Pinpoint the cell where the given text exists, returning its (X, Y) midpoint coordinate. 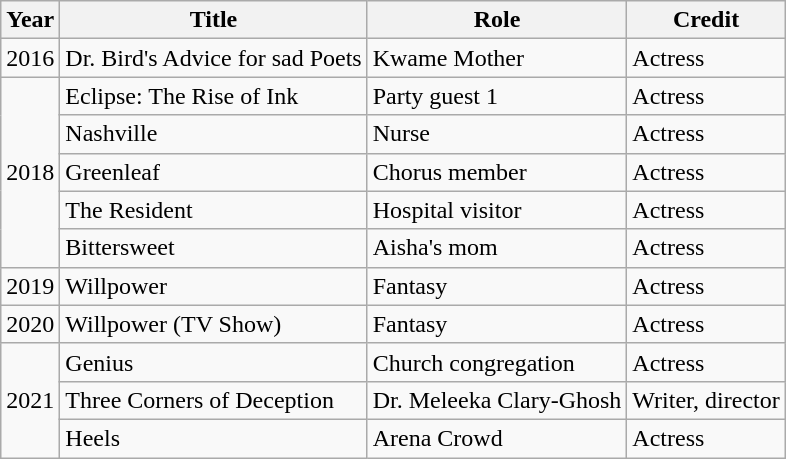
Kwame Mother (497, 58)
Party guest 1 (497, 96)
Church congregation (497, 362)
Eclipse: The Rise of Ink (214, 96)
Role (497, 20)
Three Corners of Deception (214, 400)
Dr. Bird's Advice for sad Poets (214, 58)
2019 (30, 286)
Willpower (TV Show) (214, 324)
Genius (214, 362)
Hospital visitor (497, 210)
The Resident (214, 210)
Year (30, 20)
Nashville (214, 134)
Dr. Meleeka Clary-Ghosh (497, 400)
Credit (706, 20)
2016 (30, 58)
Heels (214, 438)
2018 (30, 172)
Aisha's mom (497, 248)
Chorus member (497, 172)
Writer, director (706, 400)
Greenleaf (214, 172)
Bittersweet (214, 248)
Willpower (214, 286)
2021 (30, 400)
2020 (30, 324)
Nurse (497, 134)
Title (214, 20)
Arena Crowd (497, 438)
